Identify which cell holds the provided text, then report its [X, Y] central coordinate. 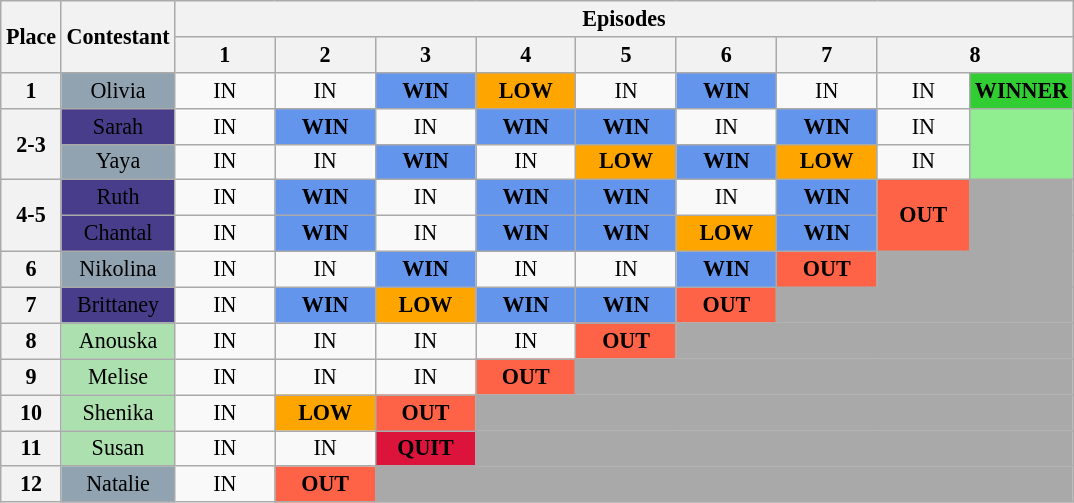
QUIT [425, 448]
Ruth [118, 198]
Nikolina [118, 269]
10 [32, 412]
2 [325, 54]
4 [526, 54]
Shenika [118, 412]
Contestant [118, 36]
Melise [118, 377]
Sarah [118, 126]
Anouska [118, 341]
11 [32, 448]
4-5 [32, 216]
Place [32, 36]
WINNER [1022, 90]
Episodes [624, 18]
3 [425, 54]
2-3 [32, 144]
Olivia [118, 90]
Natalie [118, 484]
9 [32, 377]
Brittaney [118, 305]
Yaya [118, 162]
Susan [118, 448]
5 [626, 54]
Chantal [118, 233]
12 [32, 484]
